Locate the cell with the specified text and output its [x, y] center coordinate. 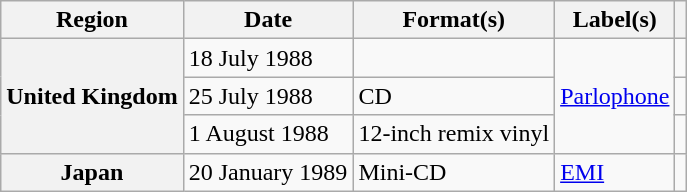
United Kingdom [92, 96]
Date [268, 20]
Region [92, 20]
Format(s) [454, 20]
Parlophone [615, 96]
1 August 1988 [268, 134]
12-inch remix vinyl [454, 134]
Mini-CD [454, 172]
EMI [615, 172]
18 July 1988 [268, 58]
Label(s) [615, 20]
Japan [92, 172]
25 July 1988 [268, 96]
CD [454, 96]
20 January 1989 [268, 172]
